Search for the cell housing the specified text and yield its [x, y] center coordinate. 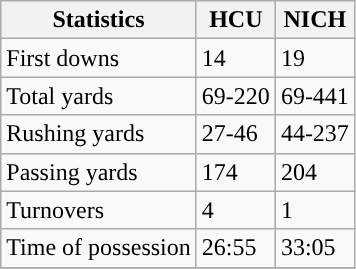
204 [314, 172]
Rushing yards [99, 134]
69-441 [314, 96]
NICH [314, 20]
Turnovers [99, 210]
69-220 [236, 96]
26:55 [236, 248]
HCU [236, 20]
33:05 [314, 248]
First downs [99, 58]
174 [236, 172]
1 [314, 210]
4 [236, 210]
Total yards [99, 96]
19 [314, 58]
44-237 [314, 134]
Statistics [99, 20]
27-46 [236, 134]
14 [236, 58]
Time of possession [99, 248]
Passing yards [99, 172]
